Search for the cell housing the specified text and yield its [x, y] center coordinate. 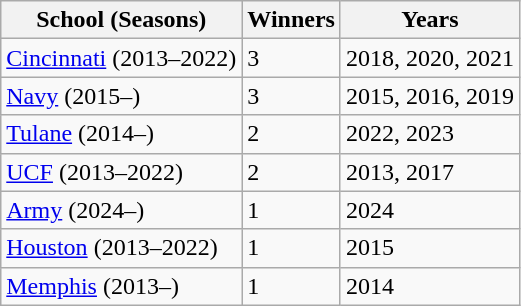
Navy (2015–) [122, 96]
Houston (2013–2022) [122, 248]
Cincinnati (2013–2022) [122, 58]
2018, 2020, 2021 [430, 58]
2014 [430, 286]
Army (2024–) [122, 210]
2015, 2016, 2019 [430, 96]
School (Seasons) [122, 20]
Tulane (2014–) [122, 134]
Years [430, 20]
Winners [292, 20]
Memphis (2013–) [122, 286]
2022, 2023 [430, 134]
2013, 2017 [430, 172]
2024 [430, 210]
2015 [430, 248]
UCF (2013–2022) [122, 172]
